Locate the cell with the specified text and output its (X, Y) center coordinate. 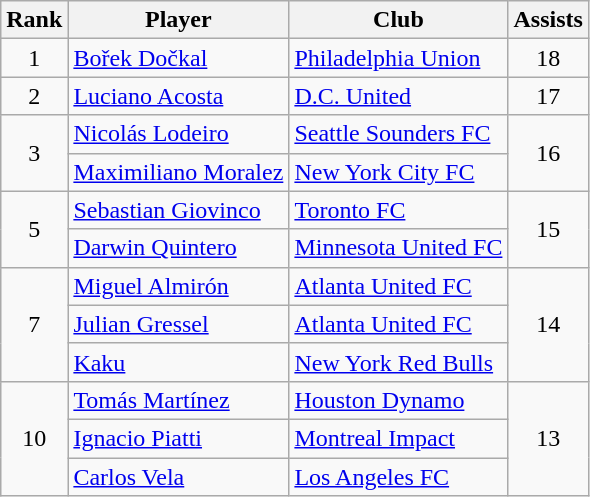
Darwin Quintero (178, 248)
Miguel Almirón (178, 286)
16 (548, 153)
5 (34, 229)
Bořek Dočkal (178, 58)
New York City FC (398, 172)
15 (548, 229)
Rank (34, 20)
14 (548, 324)
10 (34, 438)
Julian Gressel (178, 324)
New York Red Bulls (398, 362)
Carlos Vela (178, 477)
Tomás Martínez (178, 400)
Seattle Sounders FC (398, 134)
Assists (548, 20)
18 (548, 58)
Toronto FC (398, 210)
D.C. United (398, 96)
Nicolás Lodeiro (178, 134)
7 (34, 324)
Kaku (178, 362)
13 (548, 438)
Ignacio Piatti (178, 438)
Sebastian Giovinco (178, 210)
1 (34, 58)
Montreal Impact (398, 438)
Club (398, 20)
Maximiliano Moralez (178, 172)
Luciano Acosta (178, 96)
Philadelphia Union (398, 58)
Los Angeles FC (398, 477)
Houston Dynamo (398, 400)
Minnesota United FC (398, 248)
17 (548, 96)
2 (34, 96)
Player (178, 20)
3 (34, 153)
